Detect which cell encompasses the target text, then output its (x, y) center coordinate. 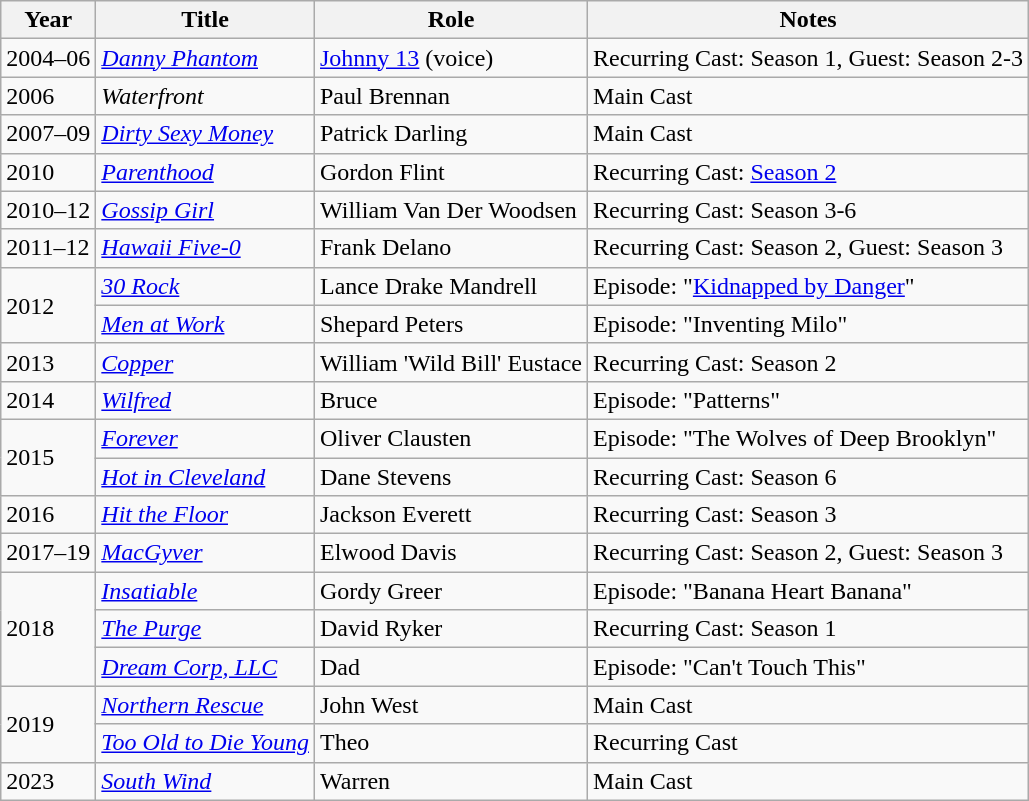
William 'Wild Bill' Eustace (450, 362)
Role (450, 20)
John West (450, 705)
2019 (48, 724)
2017–19 (48, 553)
2010–12 (48, 210)
Notes (808, 20)
Hawaii Five-0 (206, 248)
Patrick Darling (450, 134)
Hot in Cleveland (206, 477)
2013 (48, 362)
2004–06 (48, 58)
Gordy Greer (450, 591)
Recurring Cast (808, 743)
Lance Drake Mandrell (450, 286)
Recurring Cast: Season 1, Guest: Season 2-3 (808, 58)
2011–12 (48, 248)
Waterfront (206, 96)
Dirty Sexy Money (206, 134)
Jackson Everett (450, 515)
Episode: "Inventing Milo" (808, 324)
Episode: "The Wolves of Deep Brooklyn" (808, 438)
2023 (48, 781)
Oliver Clausten (450, 438)
David Ryker (450, 629)
Copper (206, 362)
2006 (48, 96)
Forever (206, 438)
Episode: "Kidnapped by Danger" (808, 286)
South Wind (206, 781)
Frank Delano (450, 248)
Dream Corp, LLC (206, 667)
Episode: "Can't Touch This" (808, 667)
Recurring Cast: Season 6 (808, 477)
Title (206, 20)
2015 (48, 457)
The Purge (206, 629)
Year (48, 20)
Danny Phantom (206, 58)
Dane Stevens (450, 477)
Paul Brennan (450, 96)
Episode: "Banana Heart Banana" (808, 591)
Shepard Peters (450, 324)
2007–09 (48, 134)
Hit the Floor (206, 515)
Insatiable (206, 591)
Wilfred (206, 400)
2012 (48, 305)
Elwood Davis (450, 553)
Gossip Girl (206, 210)
2018 (48, 629)
2010 (48, 172)
Northern Rescue (206, 705)
Recurring Cast: Season 3 (808, 515)
Recurring Cast: Season 3-6 (808, 210)
Theo (450, 743)
Dad (450, 667)
Bruce (450, 400)
William Van Der Woodsen (450, 210)
Parenthood (206, 172)
Gordon Flint (450, 172)
Recurring Cast: Season 1 (808, 629)
Warren (450, 781)
30 Rock (206, 286)
2016 (48, 515)
Episode: "Patterns" (808, 400)
MacGyver (206, 553)
Johnny 13 (voice) (450, 58)
2014 (48, 400)
Too Old to Die Young (206, 743)
Men at Work (206, 324)
